Find where the given text appears and provide that cell's center as (X, Y) coordinate. 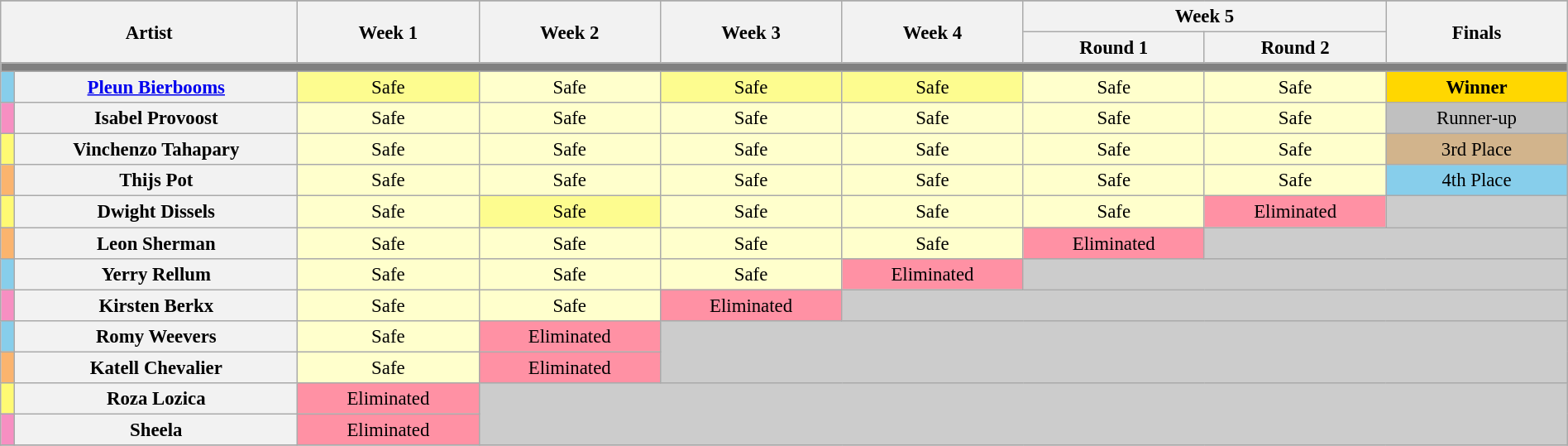
Katell Chevalier (156, 367)
Finals (1477, 31)
Isabel Provoost (156, 118)
Pleun Bierbooms (156, 88)
Runner-up (1477, 118)
Artist (149, 31)
Dwight Dissels (156, 212)
Yerry Rellum (156, 274)
Leon Sherman (156, 243)
Romy Weevers (156, 336)
Sheela (156, 429)
Roza Lozica (156, 399)
Round 2 (1295, 48)
Round 1 (1113, 48)
Week 5 (1204, 17)
4th Place (1477, 181)
Week 3 (751, 31)
Thijs Pot (156, 181)
Week 2 (569, 31)
Vinchenzo Tahapary (156, 150)
Week 4 (933, 31)
Winner (1477, 88)
Kirsten Berkx (156, 305)
Week 1 (389, 31)
3rd Place (1477, 150)
